Determine the [X, Y] coordinate at the center of the cell enclosing the given text.  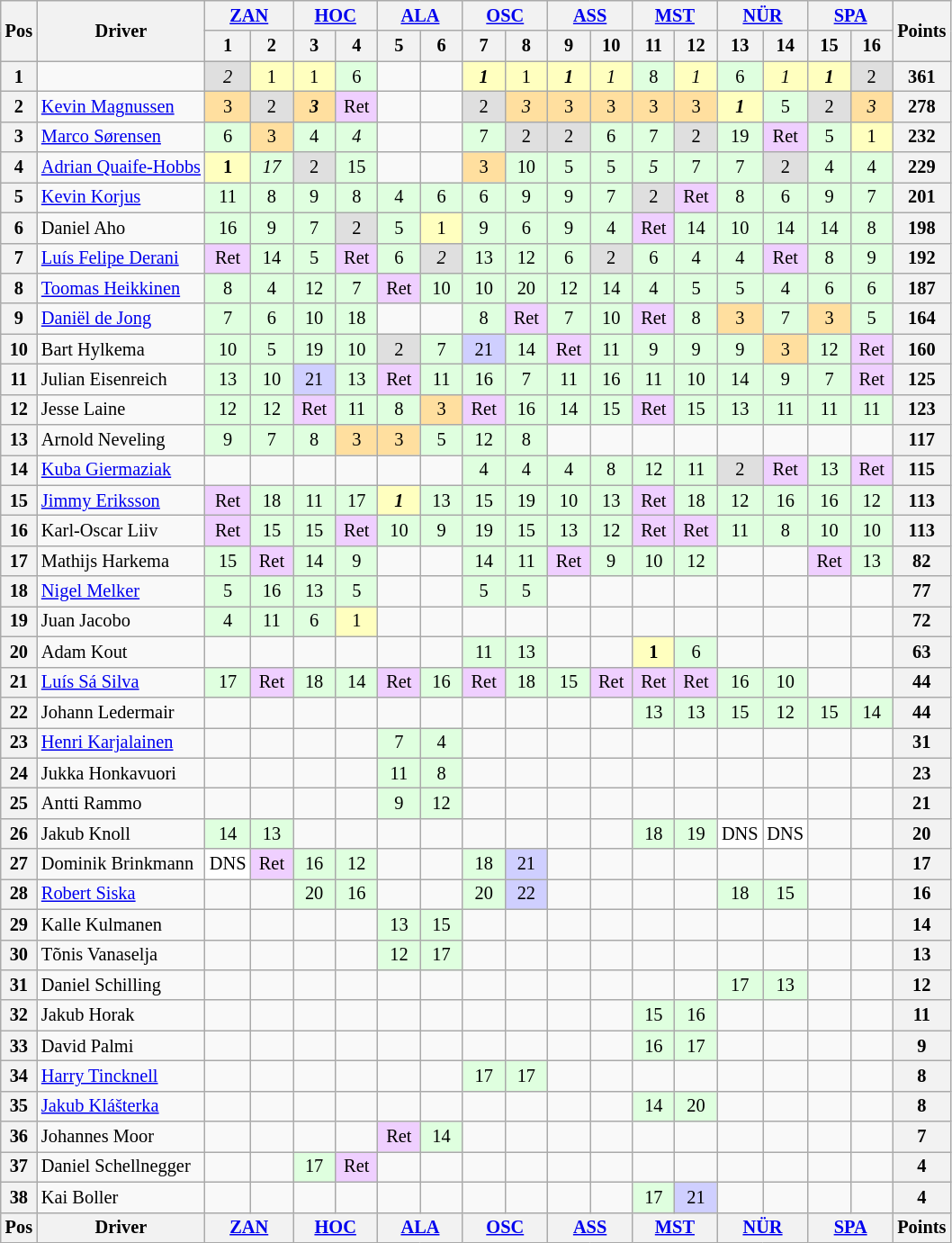
Daniël de Jong [121, 319]
33 [19, 1046]
Daniel Schellnegger [121, 1166]
32 [19, 1015]
232 [921, 137]
Toomas Heikkinen [121, 288]
27 [19, 864]
Antti Rammo [121, 803]
123 [921, 410]
Jesse Laine [121, 410]
187 [921, 288]
Johannes Moor [121, 1137]
278 [921, 106]
Julian Eisenreich [121, 379]
Jakub Klášterka [121, 1106]
Jukka Honkavuori [121, 773]
Daniel Schilling [121, 985]
Karl-Oscar Liiv [121, 530]
36 [19, 1137]
Tõnis Vanaselja [121, 955]
Johann Ledermair [121, 712]
35 [19, 1106]
Dominik Brinkmann [121, 864]
82 [921, 561]
229 [921, 167]
Adam Kout [121, 652]
125 [921, 379]
160 [921, 349]
Henri Karjalainen [121, 743]
201 [921, 197]
Harry Tincknell [121, 1076]
115 [921, 470]
Kuba Giermaziak [121, 470]
Kalle Kulmanen [121, 924]
Bart Hylkema [121, 349]
37 [19, 1166]
198 [921, 228]
77 [921, 591]
Daniel Aho [121, 228]
Jimmy Eriksson [121, 500]
Marco Sørensen [121, 137]
Luís Felipe Derani [121, 258]
361 [921, 77]
72 [921, 621]
Nigel Melker [121, 591]
34 [19, 1076]
Arnold Neveling [121, 440]
24 [19, 773]
192 [921, 258]
29 [19, 924]
Jakub Knoll [121, 833]
30 [19, 955]
38 [19, 1197]
63 [921, 652]
117 [921, 440]
Kai Boller [121, 1197]
164 [921, 319]
26 [19, 833]
25 [19, 803]
David Palmi [121, 1046]
Robert Siska [121, 894]
Juan Jacobo [121, 621]
Luís Sá Silva [121, 682]
28 [19, 894]
Jakub Horak [121, 1015]
Kevin Magnussen [121, 106]
Adrian Quaife-Hobbs [121, 167]
Mathijs Harkema [121, 561]
Kevin Korjus [121, 197]
